Search for the cell housing the specified text and yield its [x, y] center coordinate. 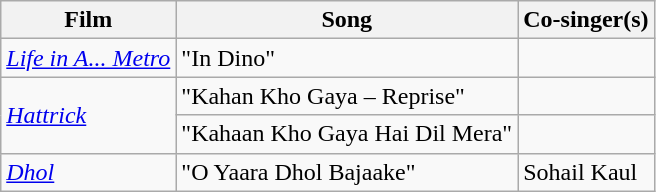
Hattrick [88, 115]
Dhol [88, 172]
Film [88, 20]
Sohail Kaul [586, 172]
"In Dino" [347, 58]
"O Yaara Dhol Bajaake" [347, 172]
"Kahan Kho Gaya – Reprise" [347, 96]
"Kahaan Kho Gaya Hai Dil Mera" [347, 134]
Co-singer(s) [586, 20]
Song [347, 20]
Life in A... Metro [88, 58]
